Search for the cell housing the specified text and yield its (X, Y) center coordinate. 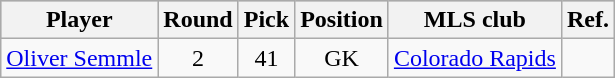
Ref. (588, 20)
Colorado Rapids (474, 58)
GK (342, 58)
Pick (266, 20)
Position (342, 20)
41 (266, 58)
Round (198, 20)
MLS club (474, 20)
2 (198, 58)
Oliver Semmle (80, 58)
Player (80, 20)
